Capture the cell that displays the provided text and extract its (x, y) central coordinate. 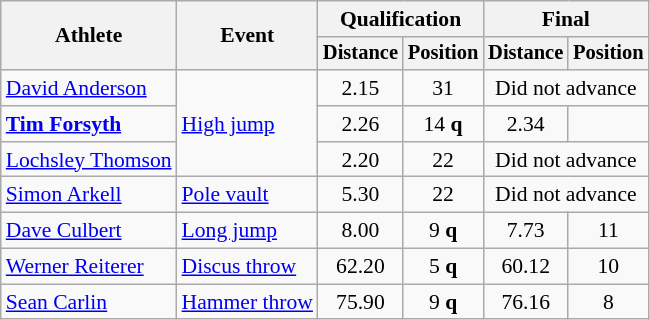
2.26 (360, 124)
Dave Culbert (89, 231)
Werner Reiterer (89, 267)
8 (608, 302)
7.73 (526, 231)
5 q (443, 267)
Tim Forsyth (89, 124)
Pole vault (248, 195)
Final (566, 19)
62.20 (360, 267)
Long jump (248, 231)
76.16 (526, 302)
David Anderson (89, 88)
Athlete (89, 36)
75.90 (360, 302)
14 q (443, 124)
Simon Arkell (89, 195)
2.15 (360, 88)
31 (443, 88)
Hammer throw (248, 302)
High jump (248, 124)
2.20 (360, 160)
10 (608, 267)
Lochsley Thomson (89, 160)
60.12 (526, 267)
Qualification (400, 19)
Sean Carlin (89, 302)
5.30 (360, 195)
8.00 (360, 231)
11 (608, 231)
2.34 (526, 124)
Discus throw (248, 267)
Event (248, 36)
